Identify which cell holds the provided text, then report its (X, Y) central coordinate. 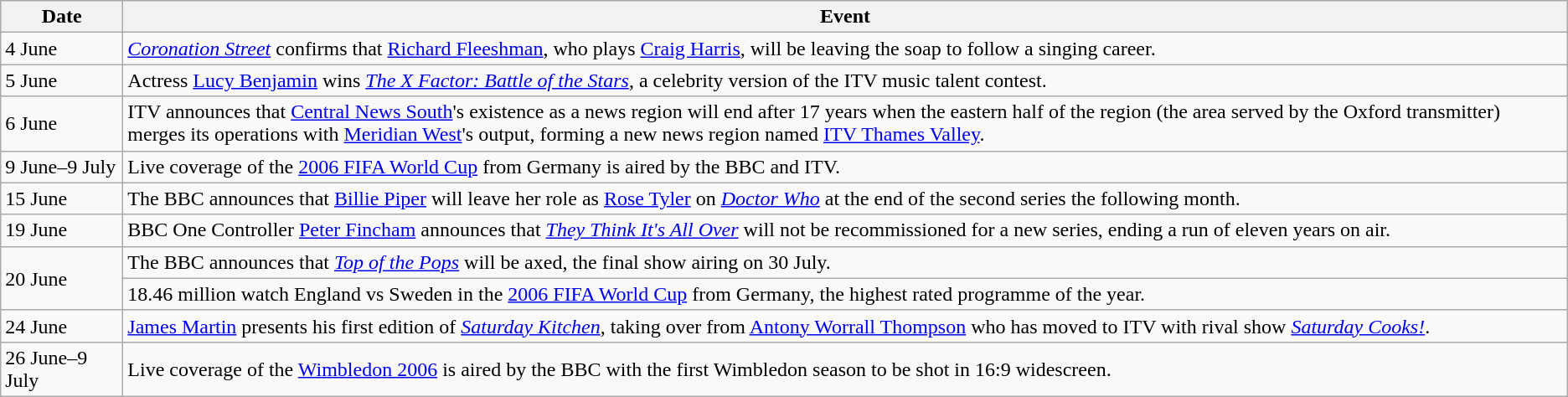
Event (845, 17)
Live coverage of the 2006 FIFA World Cup from Germany is aired by the BBC and ITV. (845, 167)
4 June (62, 49)
Coronation Street confirms that Richard Fleeshman, who plays Craig Harris, will be leaving the soap to follow a singing career. (845, 49)
19 June (62, 230)
6 June (62, 124)
26 June–9 July (62, 369)
18.46 million watch England vs Sweden in the 2006 FIFA World Cup from Germany, the highest rated programme of the year. (845, 294)
Live coverage of the Wimbledon 2006 is aired by the BBC with the first Wimbledon season to be shot in 16:9 widescreen. (845, 369)
20 June (62, 278)
Date (62, 17)
15 June (62, 198)
The BBC announces that Billie Piper will leave her role as Rose Tyler on Doctor Who at the end of the second series the following month. (845, 198)
9 June–9 July (62, 167)
24 June (62, 326)
The BBC announces that Top of the Pops will be axed, the final show airing on 30 July. (845, 262)
5 June (62, 80)
Actress Lucy Benjamin wins The X Factor: Battle of the Stars, a celebrity version of the ITV music talent contest. (845, 80)
